Determine the (X, Y) coordinate at the center of the cell enclosing the given text.  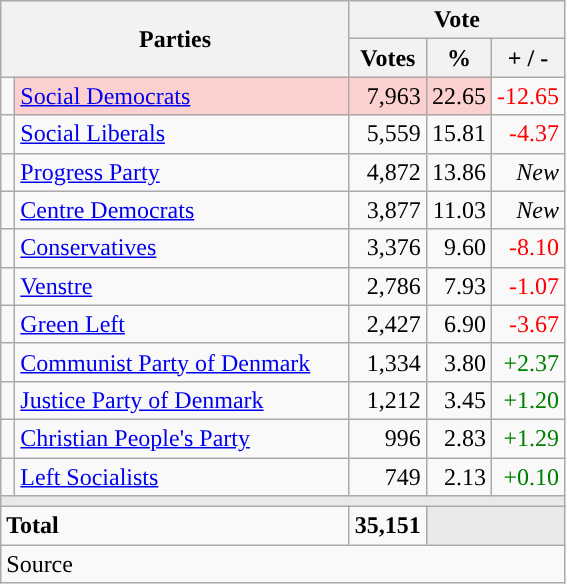
Christian People's Party (182, 438)
Votes (388, 58)
996 (388, 438)
-12.65 (528, 96)
Source (283, 564)
4,872 (388, 172)
Venstre (182, 286)
-8.10 (528, 248)
6.90 (458, 324)
Communist Party of Denmark (182, 362)
3.45 (458, 400)
Social Democrats (182, 96)
5,559 (388, 134)
Social Liberals (182, 134)
35,151 (388, 526)
9.60 (458, 248)
1,212 (388, 400)
11.03 (458, 210)
13.86 (458, 172)
2.83 (458, 438)
-1.07 (528, 286)
Vote (456, 20)
22.65 (458, 96)
-3.67 (528, 324)
3.80 (458, 362)
Centre Democrats (182, 210)
Parties (176, 39)
Justice Party of Denmark (182, 400)
Left Socialists (182, 477)
+1.20 (528, 400)
% (458, 58)
Total (176, 526)
15.81 (458, 134)
+ / - (528, 58)
7.93 (458, 286)
2.13 (458, 477)
2,427 (388, 324)
7,963 (388, 96)
3,877 (388, 210)
Conservatives (182, 248)
1,334 (388, 362)
749 (388, 477)
+2.37 (528, 362)
+1.29 (528, 438)
+0.10 (528, 477)
3,376 (388, 248)
-4.37 (528, 134)
2,786 (388, 286)
Green Left (182, 324)
Progress Party (182, 172)
